Scan for the cell matching the given text and deliver its (X, Y) coordinate at center. 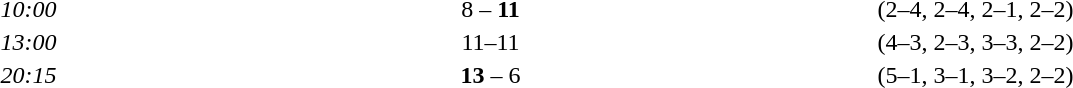
11–11 (490, 42)
